Identify which cell holds the provided text, then report its [x, y] central coordinate. 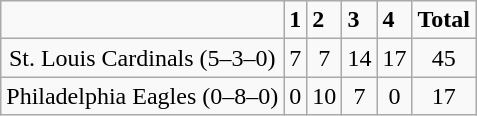
Total [444, 20]
4 [394, 20]
2 [324, 20]
Philadelphia Eagles (0–8–0) [142, 96]
10 [324, 96]
14 [360, 58]
1 [296, 20]
3 [360, 20]
St. Louis Cardinals (5–3–0) [142, 58]
45 [444, 58]
